Extract the (X, Y) coordinate from the center of the cell holding the provided text.  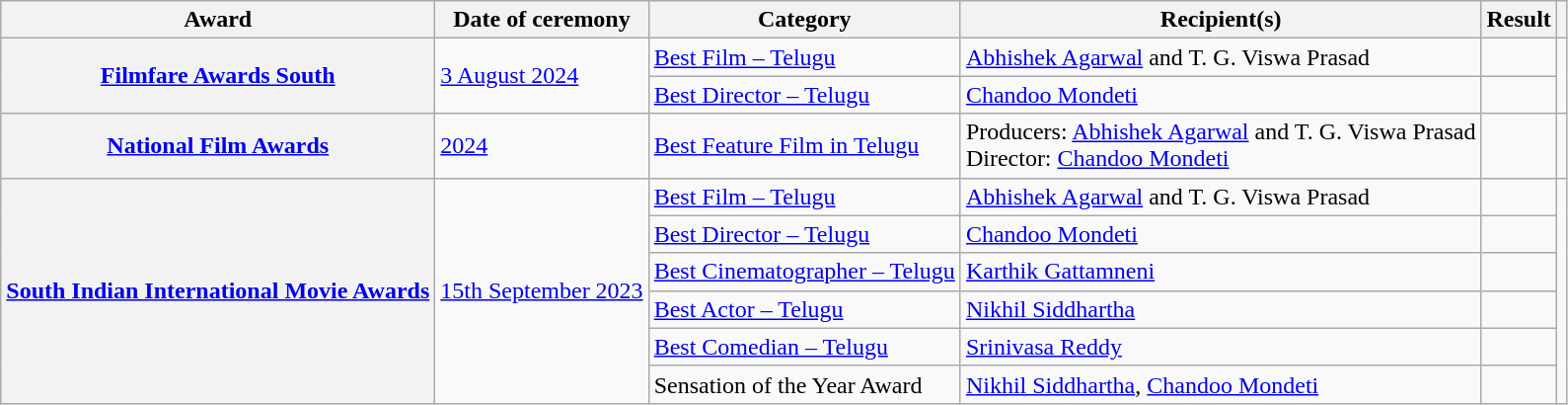
Karthik Gattamneni (1221, 272)
Recipient(s) (1221, 20)
Category (804, 20)
Date of ceremony (542, 20)
National Film Awards (218, 146)
3 August 2024 (542, 76)
Best Actor – Telugu (804, 309)
2024 (542, 146)
Best Comedian – Telugu (804, 347)
Nikhil Siddhartha, Chandoo Mondeti (1221, 384)
Srinivasa Reddy (1221, 347)
Award (218, 20)
Producers: Abhishek Agarwal and T. G. Viswa PrasadDirector: Chandoo Mondeti (1221, 146)
Result (1519, 20)
Filmfare Awards South (218, 76)
Best Feature Film in Telugu (804, 146)
Nikhil Siddhartha (1221, 309)
Best Cinematographer – Telugu (804, 272)
15th September 2023 (542, 290)
South Indian International Movie Awards (218, 290)
Sensation of the Year Award (804, 384)
